Search for the cell housing the specified text and yield its [X, Y] center coordinate. 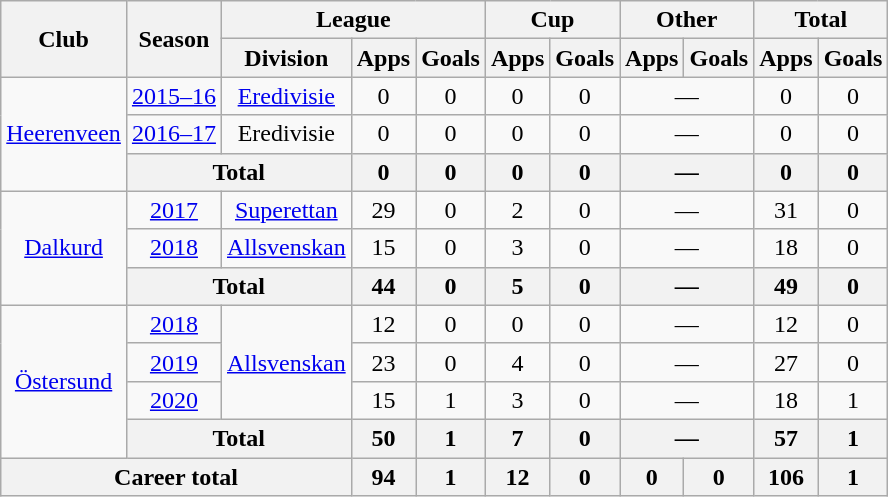
Division [286, 58]
Superettan [286, 210]
Other [687, 20]
106 [786, 477]
Cup [552, 20]
2 [517, 210]
Östersund [64, 381]
Club [64, 39]
50 [383, 438]
Season [174, 39]
2015–16 [174, 96]
4 [517, 362]
League [353, 20]
2017 [174, 210]
44 [383, 286]
29 [383, 210]
Heerenveen [64, 134]
2020 [174, 400]
5 [517, 286]
2016–17 [174, 134]
27 [786, 362]
Dalkurd [64, 248]
49 [786, 286]
2019 [174, 362]
Career total [176, 477]
94 [383, 477]
57 [786, 438]
7 [517, 438]
23 [383, 362]
31 [786, 210]
